Return (X, Y) of the center of cell containing provided text 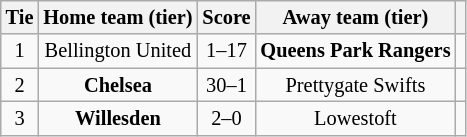
Away team (tier) (355, 17)
Chelsea (118, 85)
30–1 (226, 85)
Willesden (118, 118)
Home team (tier) (118, 17)
Prettygate Swifts (355, 85)
1–17 (226, 51)
2–0 (226, 118)
Score (226, 17)
3 (20, 118)
Lowestoft (355, 118)
1 (20, 51)
Tie (20, 17)
2 (20, 85)
Queens Park Rangers (355, 51)
Bellington United (118, 51)
